Locate the cell with the specified text and output its (x, y) center coordinate. 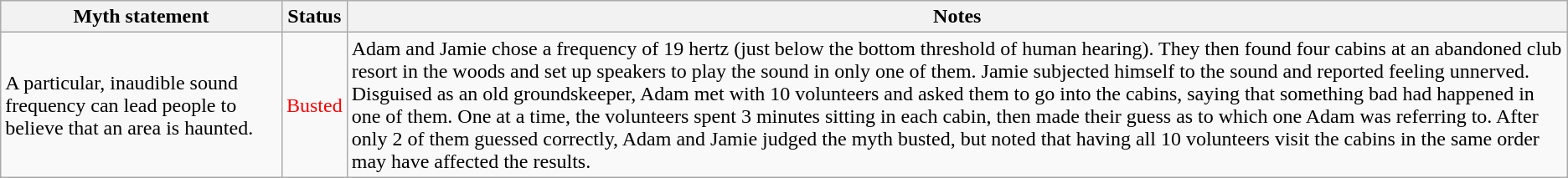
Status (314, 17)
A particular, inaudible sound frequency can lead people to believe that an area is haunted. (142, 105)
Myth statement (142, 17)
Busted (314, 105)
Notes (957, 17)
